Search for the cell housing the specified text and yield its (x, y) center coordinate. 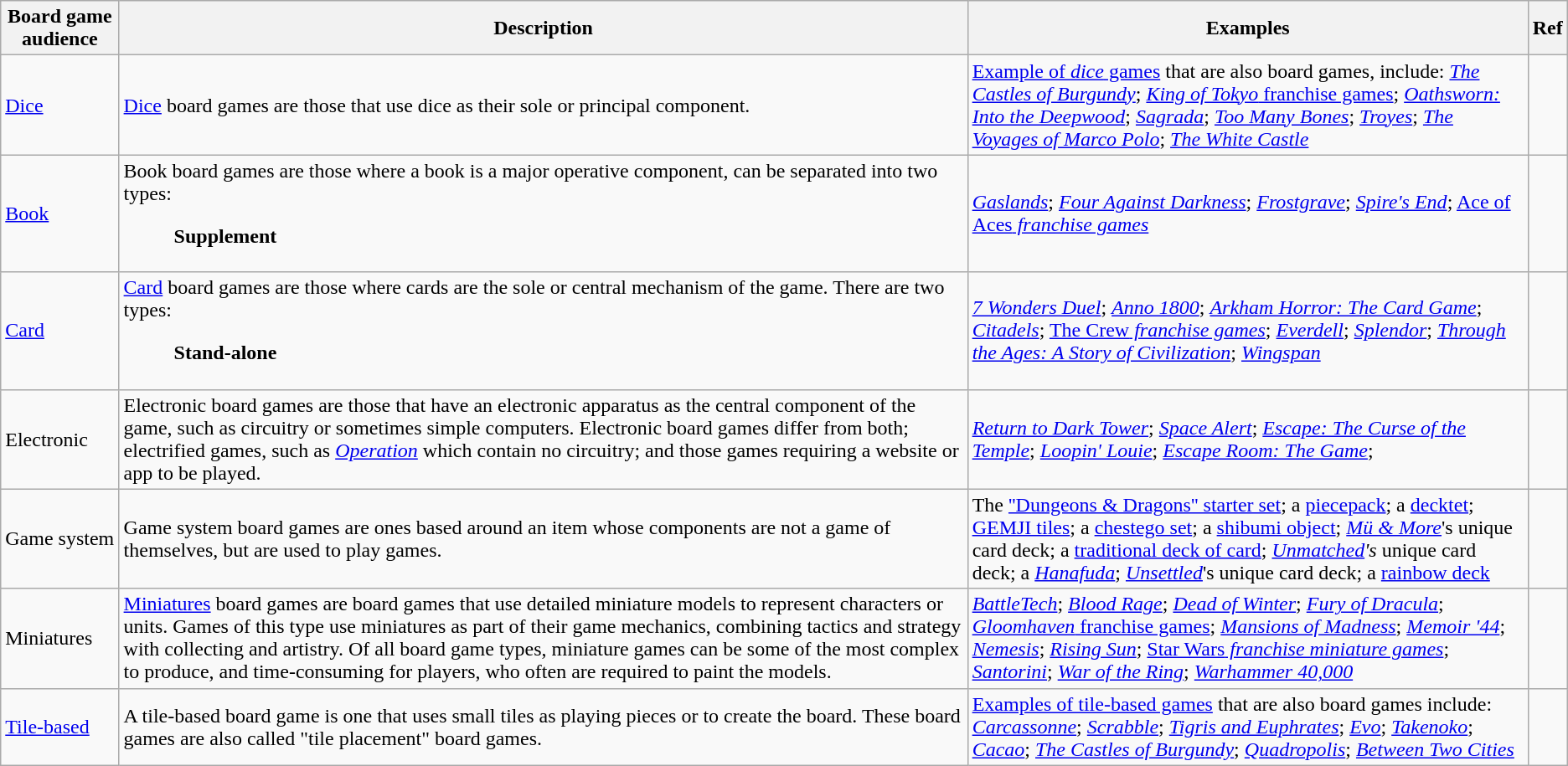
Return to Dark Tower; Space Alert; Escape: The Curse of the Temple; Loopin' Louie; Escape Room: The Game; (1248, 439)
Book (60, 213)
Description (543, 28)
Board game audience (60, 28)
Examples (1248, 28)
Game system board games are ones based around an item whose components are not a game of themselves, but are used to play games. (543, 539)
Ref (1548, 28)
Miniatures (60, 638)
Dice board games are those that use dice as their sole or principal component. (543, 105)
Card board games are those where cards are the sole or central mechanism of the game. There are two types:Stand-alone (543, 331)
Card (60, 331)
Dice (60, 105)
Game system (60, 539)
Book board games are those where a book is a major operative component, can be separated into two types:Supplement (543, 213)
Tile-based (60, 727)
Gaslands; Four Against Darkness; Frostgrave; Spire's End; Ace of Aces franchise games (1248, 213)
Electronic (60, 439)
